Return the (X, Y) coordinate for the center point of the cell that contains the specified text.  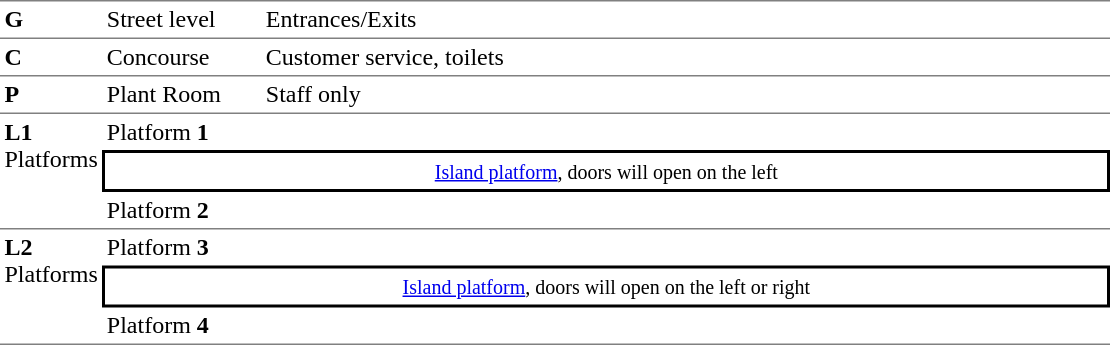
Plant Room (182, 95)
Entrances/Exits (686, 20)
G (51, 20)
Platform 3 (182, 248)
P (51, 95)
L1Platforms (51, 172)
Concourse (182, 58)
Street level (182, 20)
Staff only (686, 95)
Island platform, doors will open on the left or right (606, 287)
Island platform, doors will open on the left (606, 171)
Customer service, toilets (686, 58)
Platform 1 (182, 132)
C (51, 58)
Platform 2 (182, 211)
